Scan for the cell matching the given text and deliver its [x, y] coordinate at center. 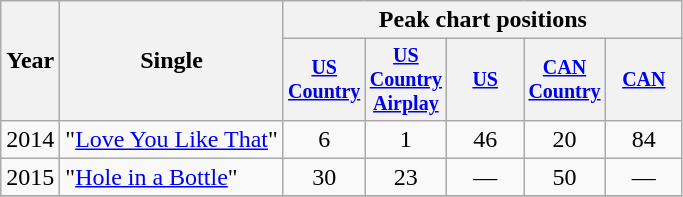
Peak chart positions [482, 20]
30 [324, 177]
"Love You Like That" [172, 139]
6 [324, 139]
20 [565, 139]
US Country [324, 80]
84 [644, 139]
Year [30, 61]
23 [406, 177]
Single [172, 61]
2015 [30, 177]
2014 [30, 139]
US Country Airplay [406, 80]
1 [406, 139]
50 [565, 177]
CAN [644, 80]
"Hole in a Bottle" [172, 177]
46 [486, 139]
US [486, 80]
CAN Country [565, 80]
